Provide the (X, Y) coordinate of the cell's center where the given text is located.  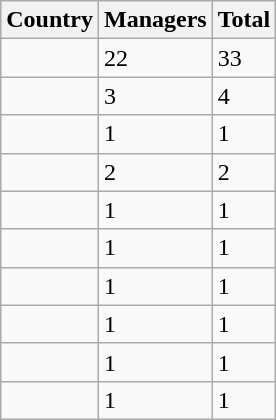
33 (244, 58)
3 (155, 96)
Managers (155, 20)
Total (244, 20)
4 (244, 96)
22 (155, 58)
Country (50, 20)
